Determine the (X, Y) coordinate at the center of the cell enclosing the given text.  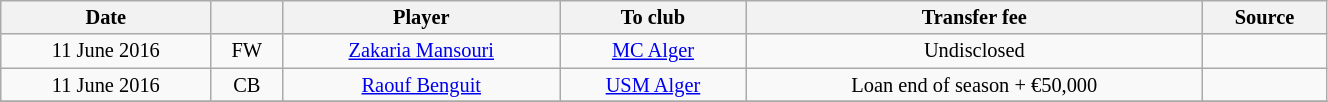
Transfer fee (974, 17)
CB (247, 85)
Zakaria Mansouri (422, 51)
To club (653, 17)
Loan end of season + €50,000 (974, 85)
Date (106, 17)
FW (247, 51)
Source (1265, 17)
USM Alger (653, 85)
MC Alger (653, 51)
Undisclosed (974, 51)
Raouf Benguit (422, 85)
Player (422, 17)
